Locate the cell with the specified text and output its (x, y) center coordinate. 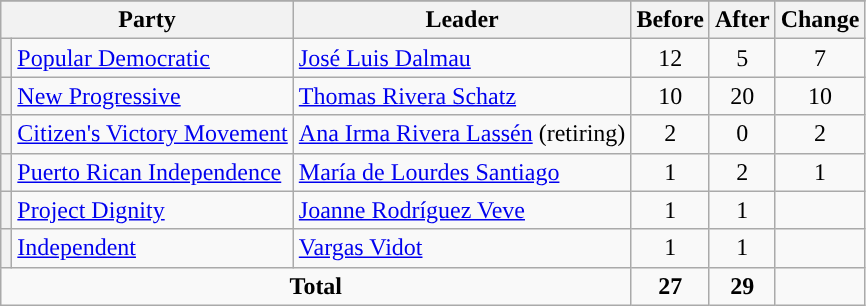
Leader (462, 20)
Project Dignity (152, 210)
Thomas Rivera Schatz (462, 96)
Popular Democratic (152, 58)
New Progressive (152, 96)
7 (820, 58)
0 (742, 134)
Party (148, 20)
Before (670, 20)
29 (742, 286)
Joanne Rodríguez Veve (462, 210)
Puerto Rican Independence (152, 172)
Total (316, 286)
Ana Irma Rivera Lassén (retiring) (462, 134)
Vargas Vidot (462, 248)
Citizen's Victory Movement (152, 134)
Independent (152, 248)
12 (670, 58)
José Luis Dalmau (462, 58)
María de Lourdes Santiago (462, 172)
After (742, 20)
27 (670, 286)
Change (820, 20)
20 (742, 96)
5 (742, 58)
